Detect which cell encompasses the target text, then output its (X, Y) center coordinate. 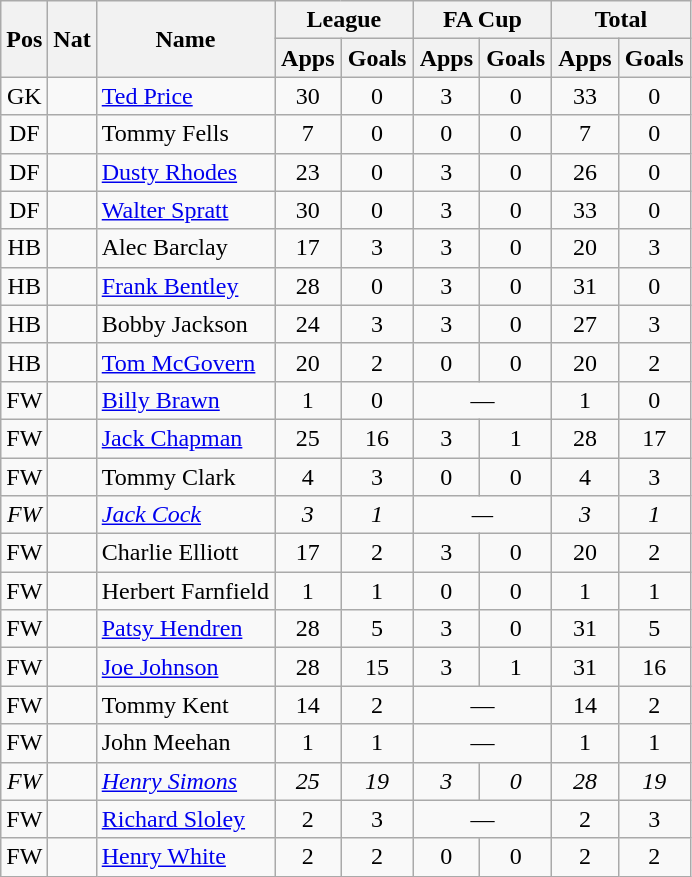
Richard Sloley (185, 819)
Dusty Rhodes (185, 172)
24 (308, 324)
Charlie Elliott (185, 553)
15 (377, 667)
Ted Price (185, 96)
Patsy Hendren (185, 629)
26 (586, 172)
27 (586, 324)
John Meehan (185, 743)
Tommy Fells (185, 134)
Jack Chapman (185, 438)
Herbert Farnfield (185, 591)
Alec Barclay (185, 248)
Name (185, 39)
League (344, 20)
Henry Simons (185, 781)
Henry White (185, 857)
Nat (72, 39)
Tommy Clark (185, 477)
Jack Cock (185, 515)
Tom McGovern (185, 362)
23 (308, 172)
FA Cup (482, 20)
Tommy Kent (185, 705)
GK (24, 96)
Bobby Jackson (185, 324)
Frank Bentley (185, 286)
Total (622, 20)
Pos (24, 39)
Joe Johnson (185, 667)
Billy Brawn (185, 400)
Walter Spratt (185, 210)
